Return the (x, y) coordinate for the center point of the cell that contains the specified text.  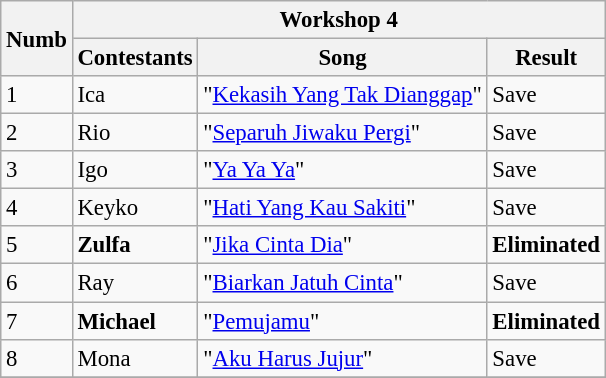
Result (546, 58)
Workshop 4 (338, 20)
"Jika Cinta Dia" (342, 245)
5 (36, 245)
"Aku Harus Jujur" (342, 358)
8 (36, 358)
"Biarkan Jatuh Cinta" (342, 283)
Ica (135, 95)
2 (36, 133)
3 (36, 170)
Contestants (135, 58)
Mona (135, 358)
4 (36, 208)
Igo (135, 170)
Michael (135, 321)
1 (36, 95)
"Pemujamu" (342, 321)
"Separuh Jiwaku Pergi" (342, 133)
Rio (135, 133)
6 (36, 283)
"Kekasih Yang Tak Dianggap" (342, 95)
"Hati Yang Kau Sakiti" (342, 208)
7 (36, 321)
"Ya Ya Ya" (342, 170)
Keyko (135, 208)
Ray (135, 283)
Song (342, 58)
Numb (36, 38)
Zulfa (135, 245)
